Scan for the cell matching the given text and deliver its (x, y) coordinate at center. 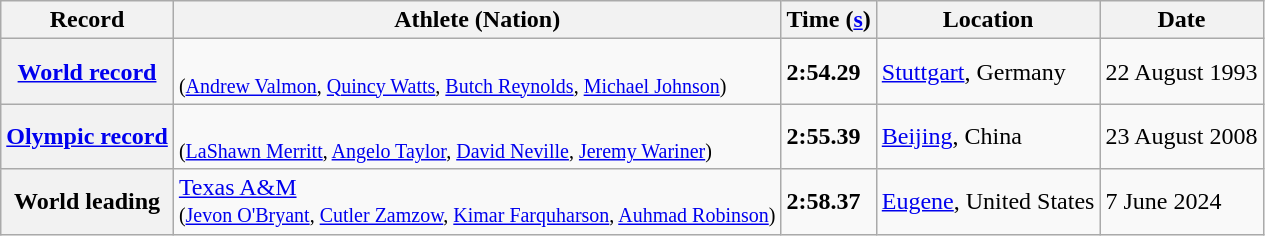
23 August 2008 (1182, 136)
Texas A&M(Jevon O'Bryant, Cutler Zamzow, Kimar Farquharson, Auhmad Robinson) (477, 202)
7 June 2024 (1182, 202)
Olympic record (88, 136)
2:54.29 (828, 72)
World record (88, 72)
(Andrew Valmon, Quincy Watts, Butch Reynolds, Michael Johnson) (477, 72)
Date (1182, 20)
Location (988, 20)
Athlete (Nation) (477, 20)
Stuttgart, Germany (988, 72)
2:58.37 (828, 202)
World leading (88, 202)
22 August 1993 (1182, 72)
Beijing, China (988, 136)
Time (s) (828, 20)
2:55.39 (828, 136)
Record (88, 20)
(LaShawn Merritt, Angelo Taylor, David Neville, Jeremy Wariner) (477, 136)
Eugene, United States (988, 202)
